Identify which cell holds the provided text, then report its (x, y) central coordinate. 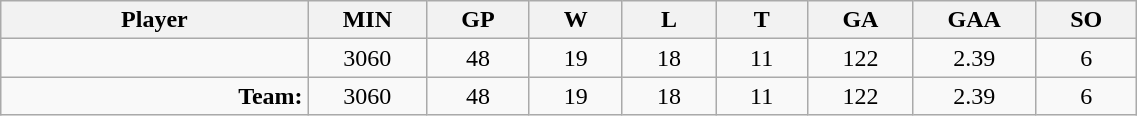
MIN (368, 20)
Team: (154, 96)
W (576, 20)
T (762, 20)
SO (1086, 20)
GA (860, 20)
Player (154, 20)
L (668, 20)
GP (478, 20)
GAA (974, 20)
